Extract the (x, y) coordinate from the center of the cell holding the provided text.  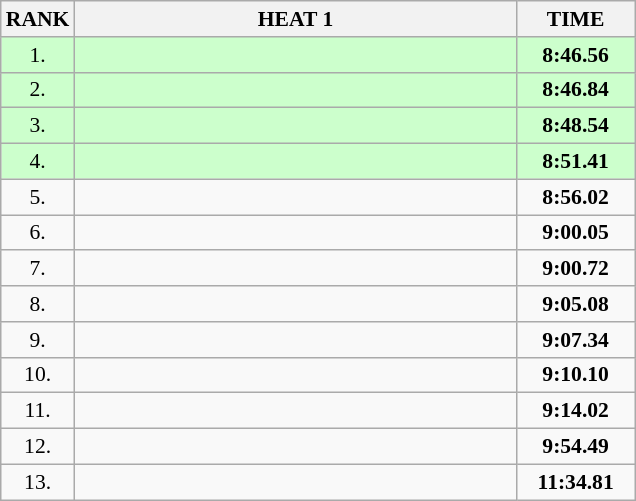
8:51.41 (576, 162)
8:46.56 (576, 55)
8:56.02 (576, 197)
9:00.05 (576, 233)
8:46.84 (576, 90)
10. (38, 375)
9:05.08 (576, 304)
9:54.49 (576, 447)
9:00.72 (576, 269)
7. (38, 269)
1. (38, 55)
13. (38, 482)
HEAT 1 (295, 19)
RANK (38, 19)
9:07.34 (576, 340)
11:34.81 (576, 482)
TIME (576, 19)
4. (38, 162)
12. (38, 447)
11. (38, 411)
8:48.54 (576, 126)
9:10.10 (576, 375)
9:14.02 (576, 411)
8. (38, 304)
2. (38, 90)
5. (38, 197)
6. (38, 233)
9. (38, 340)
3. (38, 126)
